Return the (x, y) coordinate for the center point of the cell that contains the specified text.  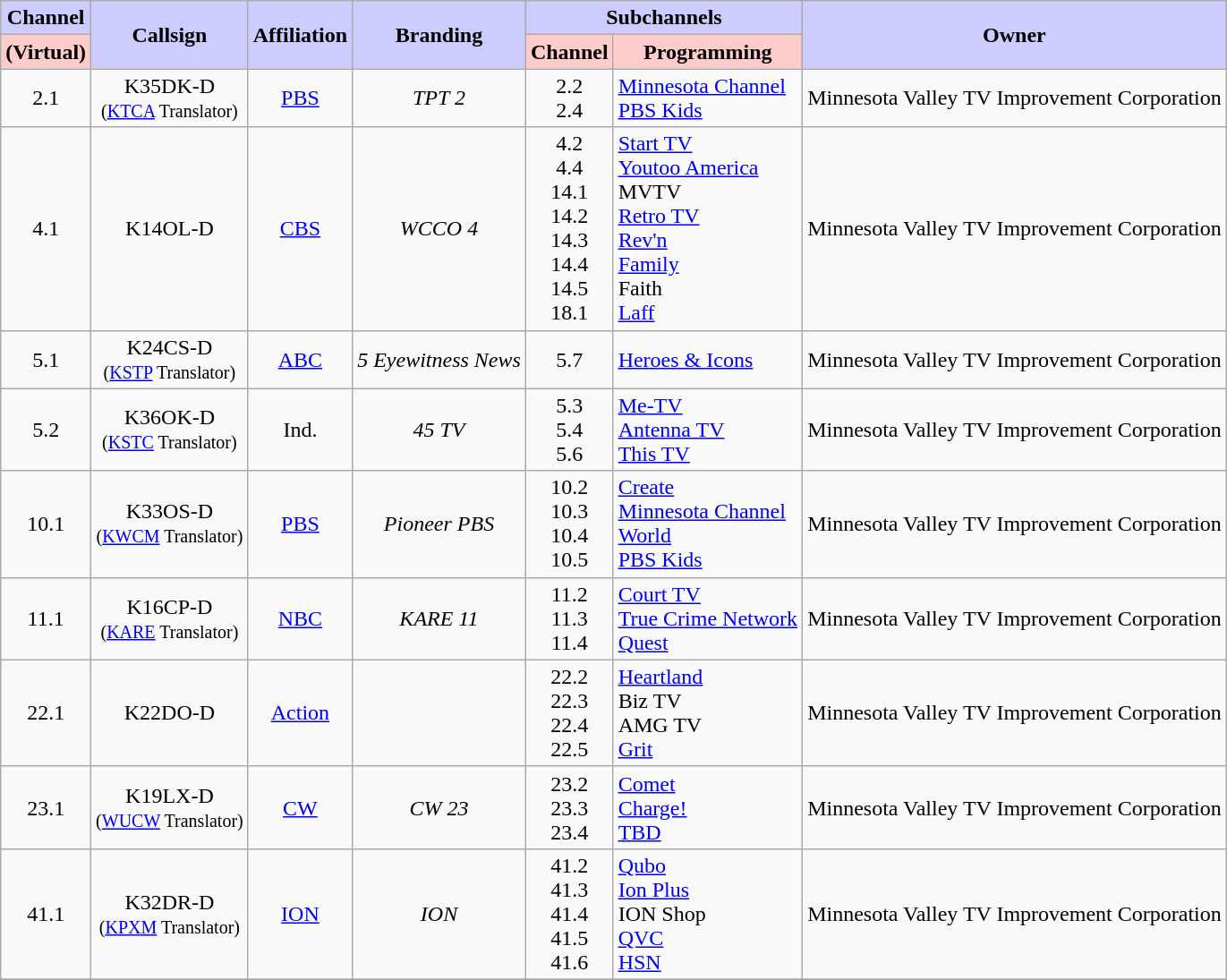
Minnesota ChannelPBS Kids (708, 98)
10.1 (47, 524)
5.35.45.6 (569, 430)
K33OS-D(KWCM Translator) (170, 524)
ABC (300, 360)
K36OK-D(KSTC Translator) (170, 430)
NBC (300, 618)
2.1 (47, 98)
Subchannels (664, 18)
5 Eyewitness News (439, 360)
CW (300, 807)
K32DR-D(KPXM Translator) (170, 914)
Affiliation (300, 35)
22.222.322.422.5 (569, 712)
WCCO 4 (439, 229)
Heroes & Icons (708, 360)
Ind. (300, 430)
K24CS-D(KSTP Translator) (170, 360)
2.22.4 (569, 98)
5.7 (569, 360)
Programming (708, 52)
K14OL-D (170, 229)
Start TVYoutoo AmericaMVTVRetro TVRev'nFamilyFaithLaff (708, 229)
Branding (439, 35)
KARE 11 (439, 618)
CreateMinnesota ChannelWorldPBS Kids (708, 524)
45 TV (439, 430)
Callsign (170, 35)
41.241.341.4 41.541.6 (569, 914)
CometCharge!TBD (708, 807)
11.211.311.4 (569, 618)
K16CP-D(KARE Translator) (170, 618)
(Virtual) (47, 52)
11.1 (47, 618)
4.24.414.114.214.314.4 14.518.1 (569, 229)
K22DO-D (170, 712)
Action (300, 712)
Court TVTrue Crime NetworkQuest (708, 618)
23.223.323.4 (569, 807)
K35DK-D(KTCA Translator) (170, 98)
HeartlandBiz TVAMG TVGrit (708, 712)
K19LX-D(WUCW Translator) (170, 807)
CW 23 (439, 807)
TPT 2 (439, 98)
Pioneer PBS (439, 524)
5.2 (47, 430)
10.210.310.410.5 (569, 524)
4.1 (47, 229)
41.1 (47, 914)
22.1 (47, 712)
23.1 (47, 807)
CBS (300, 229)
5.1 (47, 360)
Owner (1015, 35)
Me-TVAntenna TVThis TV (708, 430)
QuboIon PlusION ShopQVCHSN (708, 914)
